Detect which cell encompasses the target text, then output its [X, Y] center coordinate. 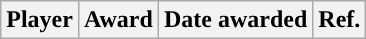
Date awarded [235, 20]
Award [118, 20]
Ref. [340, 20]
Player [40, 20]
